For the text-containing cell, return its midpoint in [x, y] coordinate format. 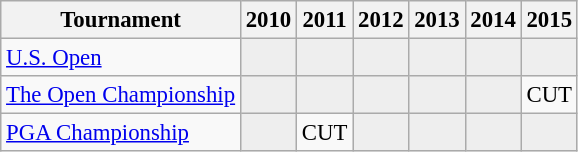
2013 [437, 20]
2015 [549, 20]
PGA Championship [121, 133]
2011 [325, 20]
2010 [268, 20]
2014 [493, 20]
Tournament [121, 20]
2012 [381, 20]
U.S. Open [121, 58]
The Open Championship [121, 95]
